Scan for the cell matching the given text and deliver its (X, Y) coordinate at center. 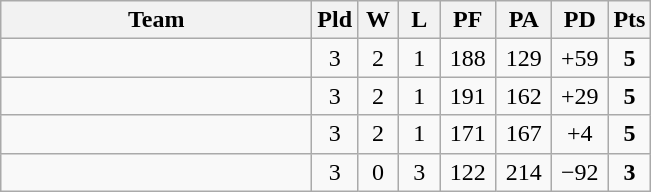
PF (468, 20)
+4 (580, 134)
188 (468, 58)
Pld (335, 20)
167 (524, 134)
122 (468, 172)
+29 (580, 96)
PD (580, 20)
L (420, 20)
+59 (580, 58)
−92 (580, 172)
W (378, 20)
PA (524, 20)
191 (468, 96)
Pts (630, 20)
171 (468, 134)
129 (524, 58)
214 (524, 172)
0 (378, 172)
Team (156, 20)
162 (524, 96)
